Identify which cell holds the provided text, then report its (x, y) central coordinate. 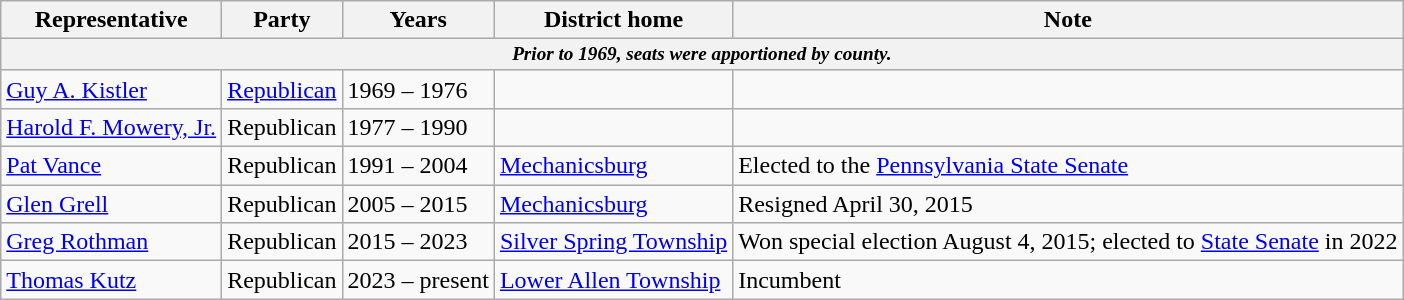
2023 – present (418, 280)
Silver Spring Township (613, 242)
Glen Grell (112, 204)
Harold F. Mowery, Jr. (112, 128)
Pat Vance (112, 166)
Guy A. Kistler (112, 89)
1991 – 2004 (418, 166)
2005 – 2015 (418, 204)
Lower Allen Township (613, 280)
Won special election August 4, 2015; elected to State Senate in 2022 (1068, 242)
1969 – 1976 (418, 89)
Resigned April 30, 2015 (1068, 204)
Incumbent (1068, 280)
Thomas Kutz (112, 280)
2015 – 2023 (418, 242)
Representative (112, 20)
Greg Rothman (112, 242)
Elected to the Pennsylvania State Senate (1068, 166)
1977 – 1990 (418, 128)
Years (418, 20)
Party (282, 20)
District home (613, 20)
Prior to 1969, seats were apportioned by county. (702, 55)
Note (1068, 20)
